From the cell containing the given text, extract its center point as [X, Y] coordinate. 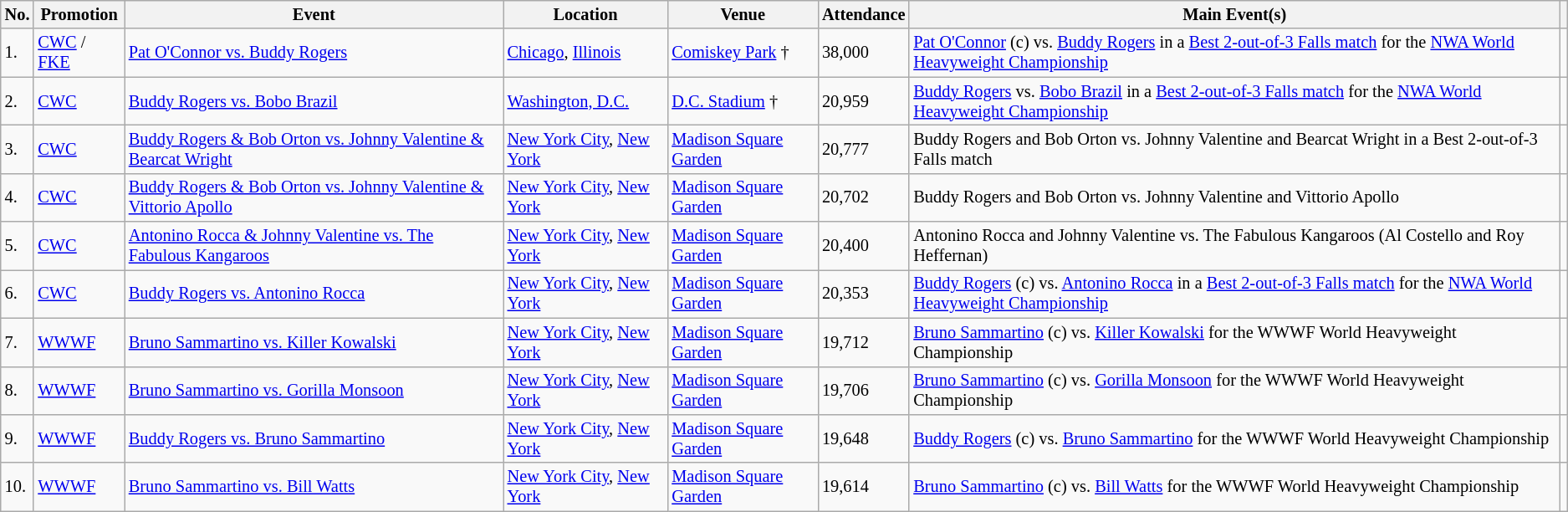
D.C. Stadium † [743, 101]
20,400 [863, 246]
Buddy Rogers (c) vs. Antonino Rocca in a Best 2-out-of-3 Falls match for the NWA World Heavyweight Championship [1234, 294]
20,959 [863, 101]
20,353 [863, 294]
19,648 [863, 438]
Location [585, 14]
19,706 [863, 391]
Antonino Rocca & Johnny Valentine vs. The Fabulous Kangaroos [314, 246]
3. [18, 149]
Main Event(s) [1234, 14]
Buddy Rogers and Bob Orton vs. Johnny Valentine and Bearcat Wright in a Best 2-out-of-3 Falls match [1234, 149]
Bruno Sammartino vs. Gorilla Monsoon [314, 391]
Event [314, 14]
Washington, D.C. [585, 101]
9. [18, 438]
20,702 [863, 197]
Buddy Rogers vs. Bruno Sammartino [314, 438]
4. [18, 197]
Bruno Sammartino (c) vs. Gorilla Monsoon for the WWWF World Heavyweight Championship [1234, 391]
8. [18, 391]
Buddy Rogers (c) vs. Bruno Sammartino for the WWWF World Heavyweight Championship [1234, 438]
Venue [743, 14]
CWC / FKE [79, 53]
Bruno Sammartino (c) vs. Killer Kowalski for the WWWF World Heavyweight Championship [1234, 342]
7. [18, 342]
Chicago, Illinois [585, 53]
Buddy Rogers vs. Bobo Brazil in a Best 2-out-of-3 Falls match for the NWA World Heavyweight Championship [1234, 101]
Attendance [863, 14]
1. [18, 53]
Bruno Sammartino (c) vs. Bill Watts for the WWWF World Heavyweight Championship [1234, 487]
Buddy Rogers and Bob Orton vs. Johnny Valentine and Vittorio Apollo [1234, 197]
2. [18, 101]
Bruno Sammartino vs. Killer Kowalski [314, 342]
38,000 [863, 53]
20,777 [863, 149]
Buddy Rogers & Bob Orton vs. Johnny Valentine & Vittorio Apollo [314, 197]
No. [18, 14]
Pat O'Connor vs. Buddy Rogers [314, 53]
5. [18, 246]
Bruno Sammartino vs. Bill Watts [314, 487]
19,614 [863, 487]
19,712 [863, 342]
Buddy Rogers vs. Antonino Rocca [314, 294]
Promotion [79, 14]
6. [18, 294]
10. [18, 487]
Buddy Rogers vs. Bobo Brazil [314, 101]
Comiskey Park † [743, 53]
Antonino Rocca and Johnny Valentine vs. The Fabulous Kangaroos (Al Costello and Roy Heffernan) [1234, 246]
Pat O'Connor (c) vs. Buddy Rogers in a Best 2-out-of-3 Falls match for the NWA World Heavyweight Championship [1234, 53]
Buddy Rogers & Bob Orton vs. Johnny Valentine & Bearcat Wright [314, 149]
